Output the (X, Y) coordinate of the center of the cell containing the given text.  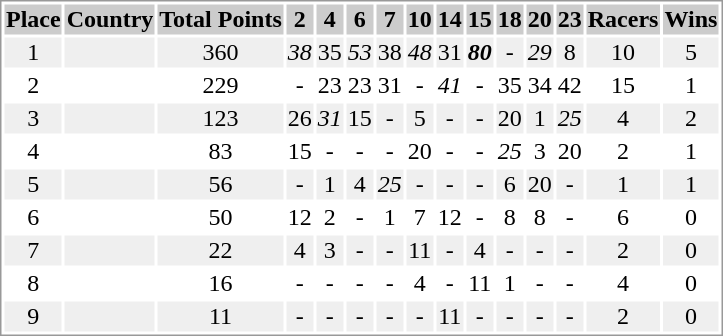
42 (570, 85)
229 (220, 85)
48 (420, 53)
50 (220, 217)
Wins (691, 19)
34 (540, 85)
26 (300, 119)
18 (510, 19)
53 (360, 53)
360 (220, 53)
83 (220, 151)
16 (220, 283)
123 (220, 119)
Place (33, 19)
14 (450, 19)
9 (33, 317)
56 (220, 185)
Total Points (220, 19)
29 (540, 53)
22 (220, 251)
Racers (623, 19)
41 (450, 85)
80 (480, 53)
Country (110, 19)
